Return (X, Y) of the center of cell containing provided text 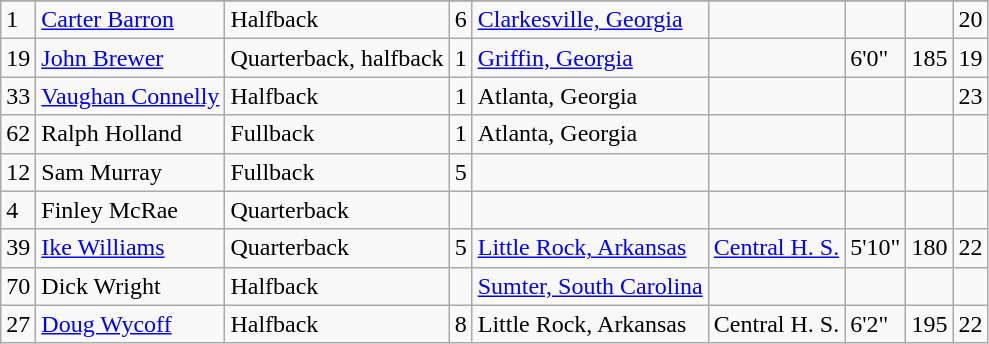
Vaughan Connelly (130, 96)
195 (930, 324)
Quarterback, halfback (337, 58)
27 (18, 324)
Finley McRae (130, 210)
Ike Williams (130, 248)
180 (930, 248)
Sumter, South Carolina (590, 286)
6'2" (876, 324)
39 (18, 248)
33 (18, 96)
12 (18, 172)
23 (970, 96)
Ralph Holland (130, 134)
20 (970, 20)
6'0" (876, 58)
Clarkesville, Georgia (590, 20)
8 (460, 324)
185 (930, 58)
62 (18, 134)
Doug Wycoff (130, 324)
Carter Barron (130, 20)
4 (18, 210)
6 (460, 20)
Dick Wright (130, 286)
Sam Murray (130, 172)
Griffin, Georgia (590, 58)
John Brewer (130, 58)
70 (18, 286)
5'10" (876, 248)
